Provide the (x, y) coordinate of the cell's center where the given text is located.  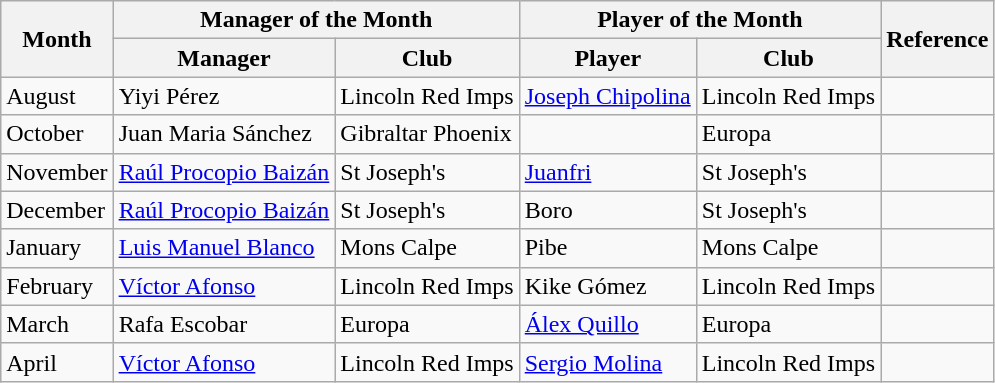
February (57, 286)
Rafa Escobar (224, 324)
Gibraltar Phoenix (427, 134)
March (57, 324)
Juan Maria Sánchez (224, 134)
Joseph Chipolina (608, 96)
Player of the Month (700, 20)
Reference (938, 39)
Yiyi Pérez (224, 96)
Luis Manuel Blanco (224, 248)
Boro (608, 210)
December (57, 210)
August (57, 96)
Manager of the Month (316, 20)
Pibe (608, 248)
Manager (224, 58)
Player (608, 58)
Sergio Molina (608, 362)
April (57, 362)
Kike Gómez (608, 286)
Álex Quillo (608, 324)
November (57, 172)
January (57, 248)
October (57, 134)
Month (57, 39)
Juanfri (608, 172)
